From the cell containing the given text, extract its center point as (X, Y) coordinate. 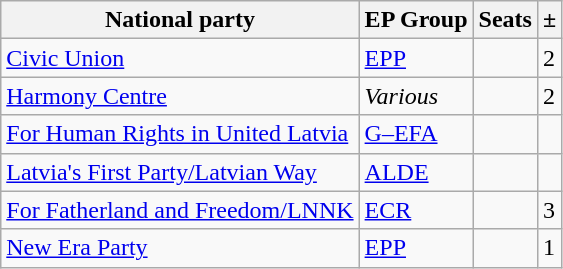
National party (180, 20)
Seats (505, 20)
Harmony Centre (180, 96)
Latvia's First Party/Latvian Way (180, 172)
1 (549, 248)
EP Group (416, 20)
± (549, 20)
For Human Rights in United Latvia (180, 134)
ALDE (416, 172)
ECR (416, 210)
3 (549, 210)
G–EFA (416, 134)
New Era Party (180, 248)
Various (416, 96)
Civic Union (180, 58)
For Fatherland and Freedom/LNNK (180, 210)
